Return the (X, Y) coordinate for the center point of the cell that contains the specified text.  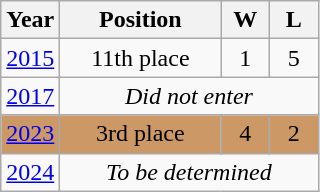
2 (294, 134)
W (246, 20)
Year (30, 20)
2017 (30, 96)
3rd place (140, 134)
Did not enter (189, 96)
Position (140, 20)
11th place (140, 58)
To be determined (189, 172)
L (294, 20)
4 (246, 134)
1 (246, 58)
2023 (30, 134)
2015 (30, 58)
2024 (30, 172)
5 (294, 58)
